Extract the [X, Y] coordinate from the center of the cell holding the provided text.  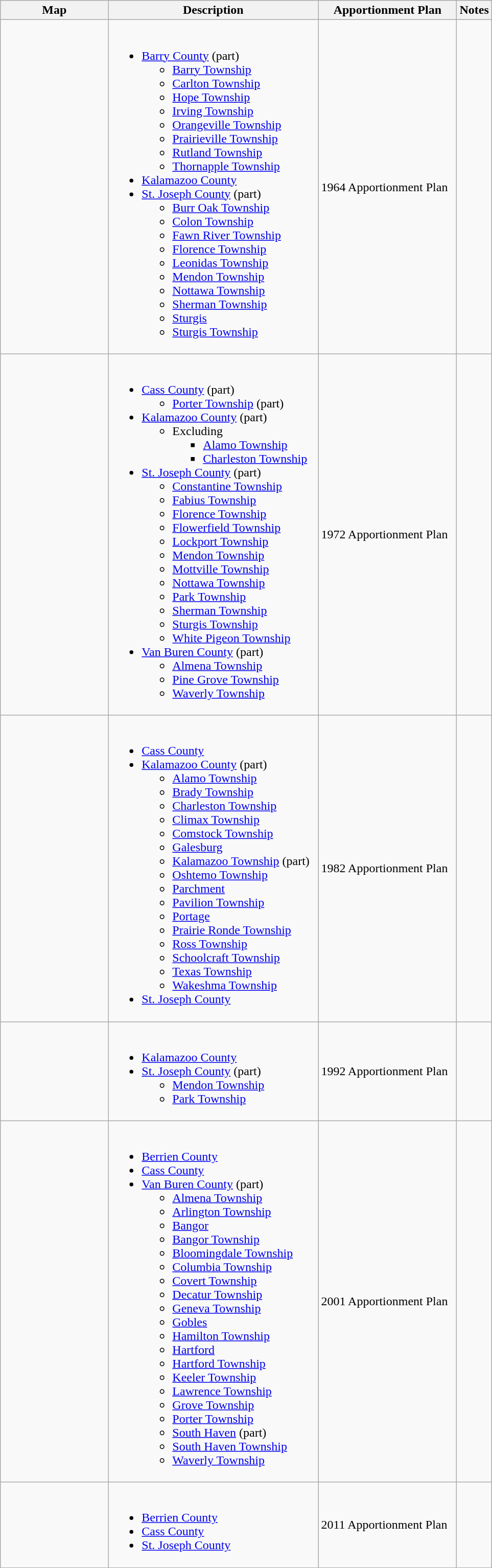
Description [214, 10]
Berrien CountyCass CountySt. Joseph County [214, 1525]
1964 Apportionment Plan [387, 187]
1992 Apportionment Plan [387, 1071]
Map [54, 10]
2011 Apportionment Plan [387, 1525]
Apportionment Plan [387, 10]
Notes [474, 10]
1982 Apportionment Plan [387, 868]
1972 Apportionment Plan [387, 535]
2001 Apportionment Plan [387, 1302]
Kalamazoo CountySt. Joseph County (part)Mendon TownshipPark Township [214, 1071]
